Determine the (x, y) coordinate at the center of the cell enclosing the given text.  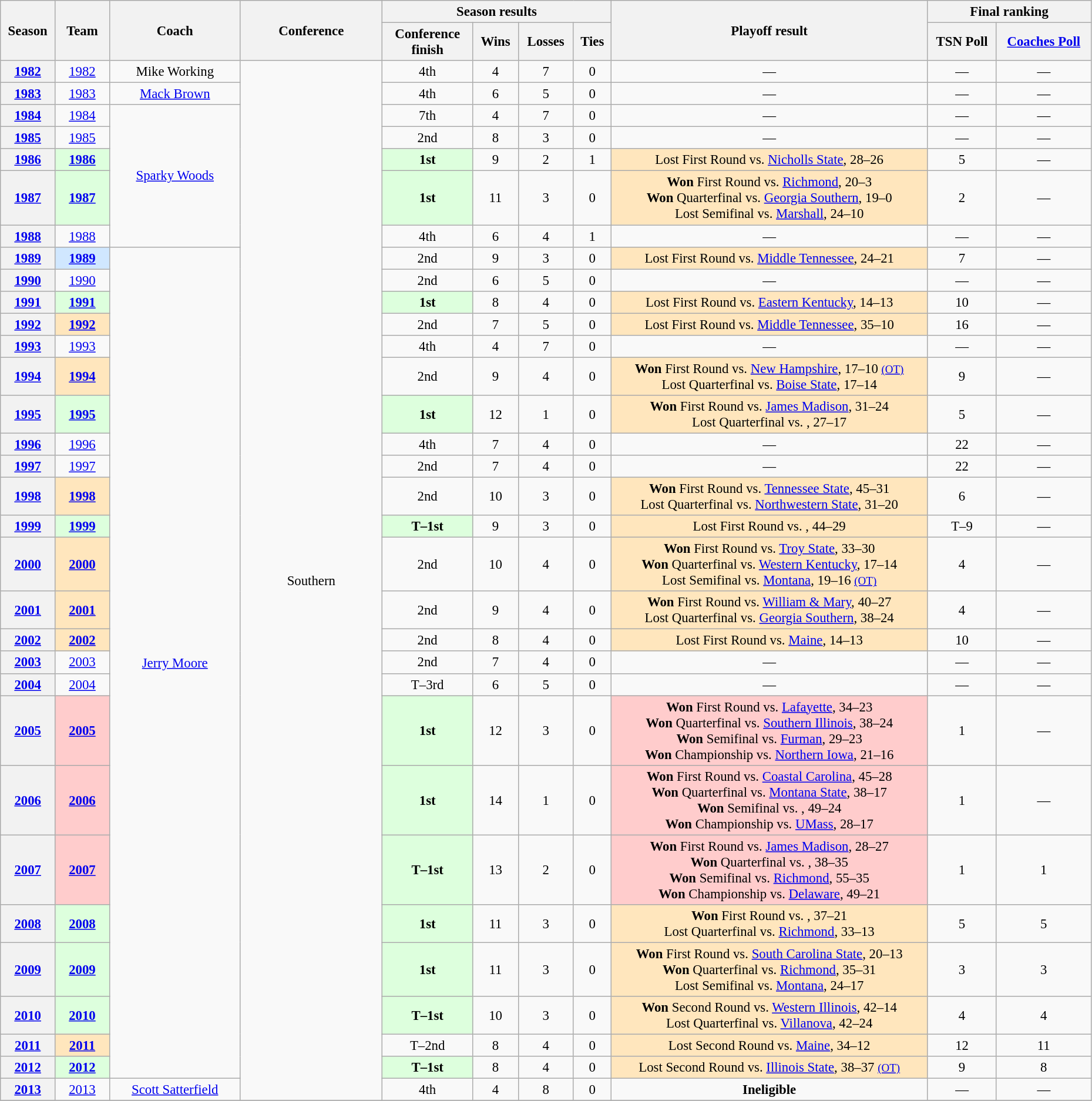
Final ranking (1009, 12)
Won First Round vs. Tennessee State, 45–31Lost Quarterfinal vs. Northwestern State, 31–20 (769, 497)
Ties (592, 42)
Mike Working (175, 72)
Conference (311, 31)
Losses (546, 42)
Lost Second Round vs. Maine, 34–12 (769, 1045)
Won First Round vs. New Hampshire, 17–10 (OT)Lost Quarterfinal vs. Boise State, 17–14 (769, 376)
Season (28, 31)
Coaches Poll (1043, 42)
Team (82, 31)
Lost First Round vs. Middle Tennessee, 35–10 (769, 324)
Lost First Round vs. Nicholls State, 28–26 (769, 160)
Jerry Moore (175, 663)
13 (496, 870)
Playoff result (769, 31)
Won First Round vs. James Madison, 28–27Won Quarterfinal vs. , 38–35Won Semifinal vs. Richmond, 55–35Won Championship vs. Delaware, 49–21 (769, 870)
Sparky Woods (175, 176)
7th (427, 116)
Coach (175, 31)
Mack Brown (175, 94)
Ineligible (769, 1090)
16 (962, 324)
Southern (311, 580)
Lost First Round vs. , 44–29 (769, 526)
Lost Second Round vs. Illinois State, 38–37 (OT) (769, 1068)
Scott Satterfield (175, 1090)
Won First Round vs. James Madison, 31–24Lost Quarterfinal vs. , 27–17 (769, 415)
T–2nd (427, 1045)
Won Second Round vs. Western Illinois, 42–14Lost Quarterfinal vs. Villanova, 42–24 (769, 1015)
T–3rd (427, 684)
Won First Round vs. Richmond, 20–3Won Quarterfinal vs. Georgia Southern, 19–0Lost Semifinal vs. Marshall, 24–10 (769, 198)
TSN Poll (962, 42)
Lost First Round vs. Middle Tennessee, 24–21 (769, 258)
Won First Round vs. Coastal Carolina, 45–28Won Quarterfinal vs. Montana State, 38–17Won Semifinal vs. , 49–24Won Championship vs. UMass, 28–17 (769, 800)
Conferencefinish (427, 42)
Wins (496, 42)
Won First Round vs. South Carolina State, 20–13Won Quarterfinal vs. Richmond, 35–31Lost Semifinal vs. Montana, 24–17 (769, 969)
14 (496, 800)
Lost First Round vs. Eastern Kentucky, 14–13 (769, 302)
Season results (496, 12)
T–9 (962, 526)
Won First Round vs. William & Mary, 40–27Lost Quarterfinal vs. Georgia Southern, 38–24 (769, 610)
Lost First Round vs. Maine, 14–13 (769, 640)
Won First Round vs. , 37–21Lost Quarterfinal vs. Richmond, 33–13 (769, 924)
Won First Round vs. Troy State, 33–30Won Quarterfinal vs. Western Kentucky, 17–14Lost Semifinal vs. Montana, 19–16 (OT) (769, 565)
